Detect which cell encompasses the target text, then output its [X, Y] center coordinate. 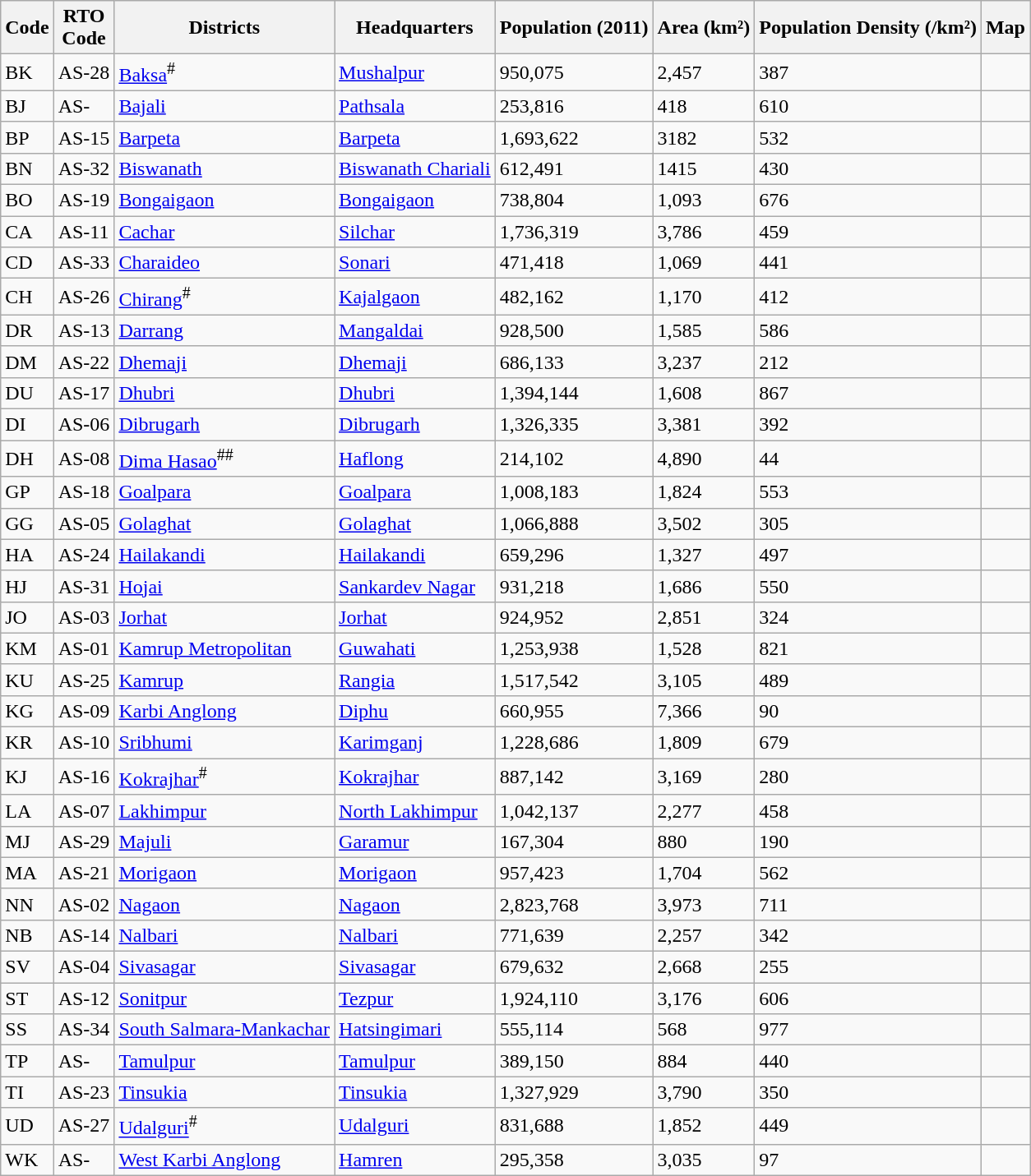
AS-28 [84, 72]
2,277 [704, 810]
Baksa# [224, 72]
553 [868, 492]
North Lakhimpur [415, 810]
Majuli [224, 842]
550 [868, 586]
1,693,622 [574, 137]
SV [27, 967]
KG [27, 712]
Sonitpur [224, 998]
Code [27, 28]
392 [868, 424]
Sonari [415, 263]
BO [27, 201]
Hojai [224, 586]
931,218 [574, 586]
3182 [704, 137]
SS [27, 1030]
AS-16 [84, 777]
Diphu [415, 712]
BN [27, 168]
1,069 [704, 263]
Area (km²) [704, 28]
1,170 [704, 297]
KJ [27, 777]
214,102 [574, 459]
255 [868, 967]
Haflong [415, 459]
3,502 [704, 523]
AS-05 [84, 523]
1,253,938 [574, 648]
Hatsingimari [415, 1030]
TP [27, 1061]
1,327,929 [574, 1092]
3,237 [704, 362]
Population Density (/km²) [868, 28]
586 [868, 330]
Karimganj [415, 743]
GP [27, 492]
Kokrajhar# [224, 777]
606 [868, 998]
AS-03 [84, 617]
AS-01 [84, 648]
Chirang# [224, 297]
TI [27, 1092]
Kamrup [224, 680]
3,973 [704, 904]
831,688 [574, 1126]
568 [704, 1030]
AS-17 [84, 393]
AS-14 [84, 935]
342 [868, 935]
Garamur [415, 842]
Sankardev Nagar [415, 586]
1,852 [704, 1126]
497 [868, 555]
459 [868, 232]
AS-04 [84, 967]
1,528 [704, 648]
AS-34 [84, 1030]
1,924,110 [574, 998]
AS-10 [84, 743]
482,162 [574, 297]
957,423 [574, 873]
LA [27, 810]
BJ [27, 106]
659,296 [574, 555]
555,114 [574, 1030]
458 [868, 810]
Mangaldai [415, 330]
CD [27, 263]
DU [27, 393]
679,632 [574, 967]
Sribhumi [224, 743]
430 [868, 168]
Rangia [415, 680]
880 [704, 842]
Districts [224, 28]
3,381 [704, 424]
JO [27, 617]
950,075 [574, 72]
South Salmara-Mankachar [224, 1030]
Lakhimpur [224, 810]
977 [868, 1030]
Udalguri# [224, 1126]
389,150 [574, 1061]
1,066,888 [574, 523]
1,736,319 [574, 232]
CA [27, 232]
1,326,335 [574, 424]
KM [27, 648]
167,304 [574, 842]
679 [868, 743]
HA [27, 555]
Kajalgaon [415, 297]
Population (2011) [574, 28]
Tezpur [415, 998]
924,952 [574, 617]
471,418 [574, 263]
7,366 [704, 712]
AS-26 [84, 297]
Bajali [224, 106]
660,955 [574, 712]
Headquarters [415, 28]
AS-31 [84, 586]
Udalguri [415, 1126]
Karbi Anglong [224, 712]
686,133 [574, 362]
738,804 [574, 201]
1,093 [704, 201]
295,358 [574, 1160]
4,890 [704, 459]
3,169 [704, 777]
Guwahati [415, 648]
West Karbi Anglong [224, 1160]
Dima Hasao## [224, 459]
MJ [27, 842]
BP [27, 137]
190 [868, 842]
821 [868, 648]
Biswanath [224, 168]
412 [868, 297]
610 [868, 106]
2,668 [704, 967]
Silchar [415, 232]
1,008,183 [574, 492]
928,500 [574, 330]
711 [868, 904]
418 [704, 106]
350 [868, 1092]
3,176 [704, 998]
BK [27, 72]
AS-33 [84, 263]
440 [868, 1061]
253,816 [574, 106]
212 [868, 362]
HJ [27, 586]
676 [868, 201]
UD [27, 1126]
MA [27, 873]
AS-09 [84, 712]
1,585 [704, 330]
97 [868, 1160]
2,823,768 [574, 904]
2,457 [704, 72]
1,327 [704, 555]
3,105 [704, 680]
280 [868, 777]
AS-27 [84, 1126]
DM [27, 362]
3,786 [704, 232]
324 [868, 617]
AS-22 [84, 362]
562 [868, 873]
2,851 [704, 617]
AS-32 [84, 168]
1415 [704, 168]
Kamrup Metropolitan [224, 648]
AS-02 [84, 904]
44 [868, 459]
AS-21 [84, 873]
Mushalpur [415, 72]
AS-19 [84, 201]
AS-24 [84, 555]
489 [868, 680]
NB [27, 935]
AS-15 [84, 137]
Map [1005, 28]
Darrang [224, 330]
Hamren [415, 1160]
1,394,144 [574, 393]
3,035 [704, 1160]
AS-08 [84, 459]
1,824 [704, 492]
1,809 [704, 743]
AS-23 [84, 1092]
AS-11 [84, 232]
RTOCode [84, 28]
KU [27, 680]
AS-06 [84, 424]
WK [27, 1160]
AS-13 [84, 330]
Charaideo [224, 263]
1,686 [704, 586]
ST [27, 998]
887,142 [574, 777]
449 [868, 1126]
GG [27, 523]
AS-18 [84, 492]
771,639 [574, 935]
AS-29 [84, 842]
532 [868, 137]
387 [868, 72]
DH [27, 459]
AS-07 [84, 810]
1,228,686 [574, 743]
884 [704, 1061]
DR [27, 330]
2,257 [704, 935]
AS-12 [84, 998]
NN [27, 904]
Biswanath Chariali [415, 168]
441 [868, 263]
867 [868, 393]
1,704 [704, 873]
Pathsala [415, 106]
Kokrajhar [415, 777]
CH [27, 297]
DI [27, 424]
KR [27, 743]
90 [868, 712]
AS-25 [84, 680]
3,790 [704, 1092]
305 [868, 523]
612,491 [574, 168]
1,042,137 [574, 810]
Cachar [224, 232]
1,517,542 [574, 680]
1,608 [704, 393]
